Output the (X, Y) coordinate of the center of the cell containing the given text.  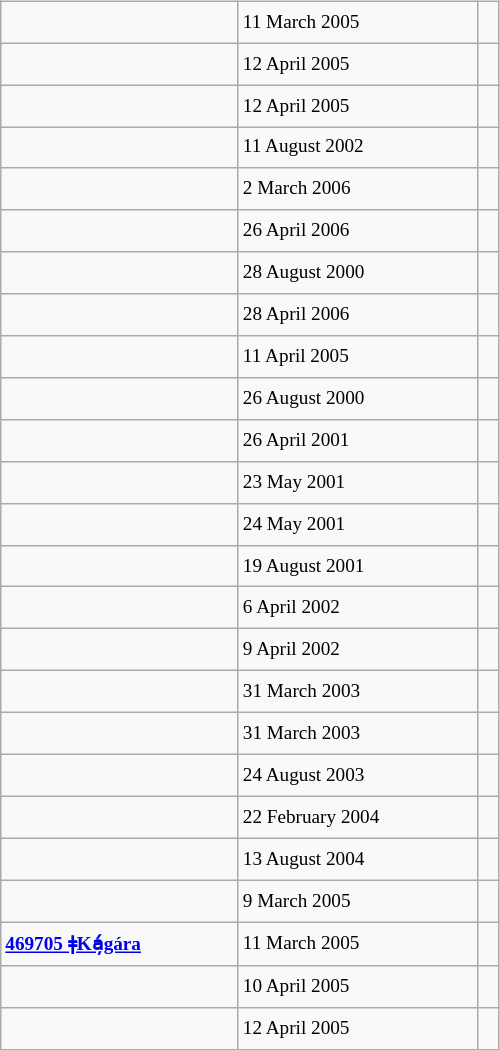
6 April 2002 (358, 608)
28 August 2000 (358, 273)
24 May 2001 (358, 524)
9 March 2005 (358, 901)
11 April 2005 (358, 357)
9 April 2002 (358, 650)
28 April 2006 (358, 315)
26 August 2000 (358, 399)
469705 ǂKá̦gára (120, 944)
26 April 2001 (358, 441)
24 August 2003 (358, 775)
10 April 2005 (358, 987)
2 March 2006 (358, 189)
13 August 2004 (358, 859)
19 August 2001 (358, 566)
22 February 2004 (358, 817)
26 April 2006 (358, 231)
23 May 2001 (358, 482)
11 August 2002 (358, 148)
